Capture the cell that displays the provided text and extract its (x, y) central coordinate. 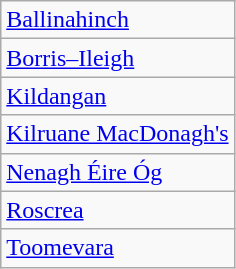
Roscrea (118, 210)
Borris–Ileigh (118, 58)
Ballinahinch (118, 20)
Nenagh Éire Óg (118, 172)
Kilruane MacDonagh's (118, 134)
Kildangan (118, 96)
Toomevara (118, 248)
